Return the (X, Y) coordinate for the center point of the cell that contains the specified text.  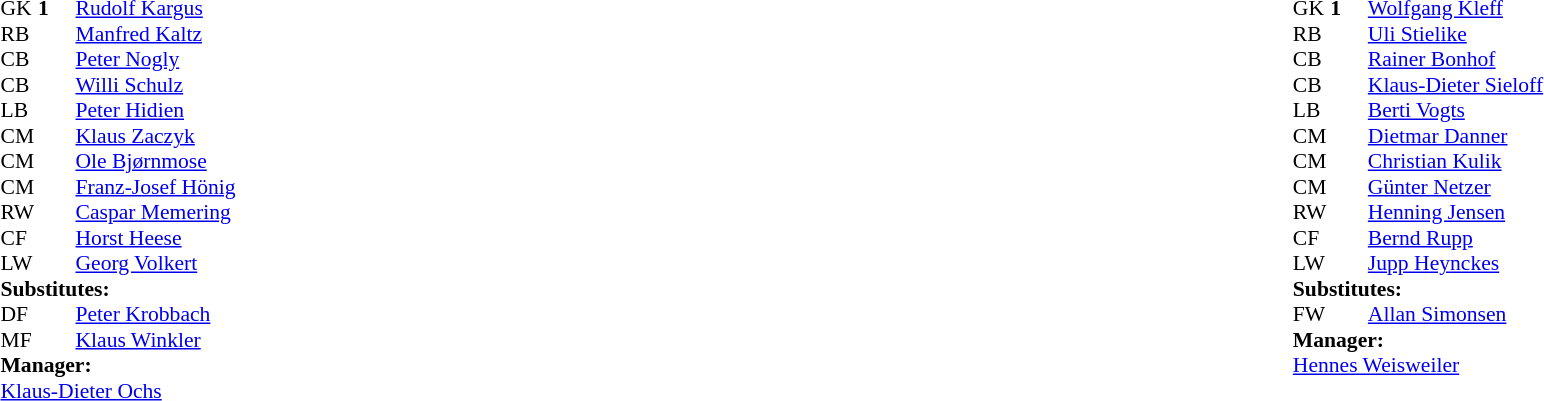
Klaus Zaczyk (156, 136)
Peter Hidien (156, 111)
Ole Bjørnmose (156, 161)
Manfred Kaltz (156, 34)
Dietmar Danner (1456, 136)
Horst Heese (156, 238)
Bernd Rupp (1456, 238)
FW (1312, 315)
Klaus Winkler (156, 340)
Peter Krobbach (156, 315)
Franz-Josef Hönig (156, 187)
Christian Kulik (1456, 161)
Jupp Heynckes (1456, 263)
Georg Volkert (156, 263)
Allan Simonsen (1456, 315)
Caspar Memering (156, 213)
Peter Nogly (156, 59)
Henning Jensen (1456, 213)
Uli Stielike (1456, 34)
MF (19, 340)
Berti Vogts (1456, 111)
DF (19, 315)
Rainer Bonhof (1456, 59)
Hennes Weisweiler (1418, 365)
Willi Schulz (156, 85)
Klaus-Dieter Sieloff (1456, 85)
Günter Netzer (1456, 187)
